Scan for the cell matching the given text and deliver its (x, y) coordinate at center. 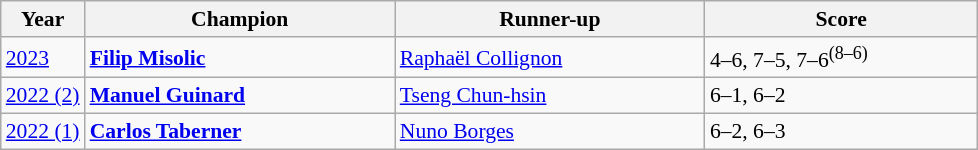
6–2, 6–3 (842, 132)
Champion (240, 19)
6–1, 6–2 (842, 96)
Raphaël Collignon (550, 58)
Year (43, 19)
Nuno Borges (550, 132)
Score (842, 19)
2022 (2) (43, 96)
Carlos Taberner (240, 132)
Runner-up (550, 19)
4–6, 7–5, 7–6(8–6) (842, 58)
Tseng Chun-hsin (550, 96)
2023 (43, 58)
Manuel Guinard (240, 96)
Filip Misolic (240, 58)
2022 (1) (43, 132)
